Output the [X, Y] coordinate of the center of the cell containing the given text.  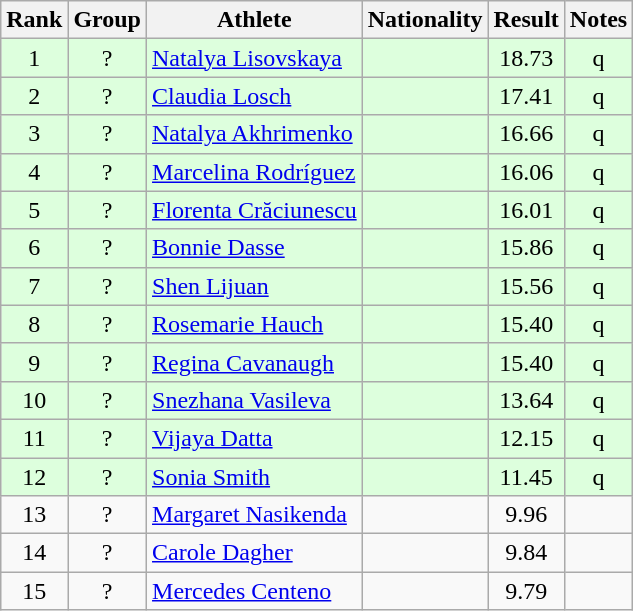
Shen Lijuan [255, 286]
Nationality [425, 20]
9 [34, 362]
13 [34, 515]
Snezhana Vasileva [255, 400]
12 [34, 477]
Sonia Smith [255, 477]
15.56 [526, 286]
13.64 [526, 400]
16.01 [526, 210]
9.84 [526, 553]
9.96 [526, 515]
14 [34, 553]
10 [34, 400]
Bonnie Dasse [255, 248]
Result [526, 20]
11 [34, 438]
Notes [598, 20]
6 [34, 248]
15.86 [526, 248]
4 [34, 172]
7 [34, 286]
18.73 [526, 58]
Natalya Akhrimenko [255, 134]
8 [34, 324]
Vijaya Datta [255, 438]
Margaret Nasikenda [255, 515]
9.79 [526, 591]
Regina Cavanaugh [255, 362]
Rosemarie Hauch [255, 324]
Rank [34, 20]
12.15 [526, 438]
11.45 [526, 477]
Natalya Lisovskaya [255, 58]
3 [34, 134]
Marcelina Rodríguez [255, 172]
Mercedes Centeno [255, 591]
5 [34, 210]
Group [108, 20]
Florenta Crăciunescu [255, 210]
15 [34, 591]
17.41 [526, 96]
2 [34, 96]
1 [34, 58]
16.06 [526, 172]
Carole Dagher [255, 553]
Athlete [255, 20]
Claudia Losch [255, 96]
16.66 [526, 134]
